Pinpoint the cell where the given text exists, returning its [x, y] midpoint coordinate. 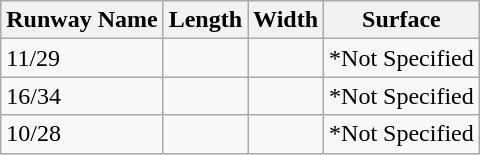
Runway Name [82, 20]
16/34 [82, 96]
11/29 [82, 58]
Length [205, 20]
Surface [402, 20]
Width [286, 20]
10/28 [82, 134]
